Return the [X, Y] coordinate for the center point of the cell that contains the specified text.  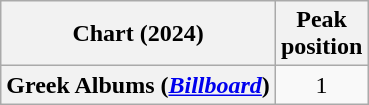
Greek Albums (Billboard) [138, 85]
Peakposition [321, 34]
1 [321, 85]
Chart (2024) [138, 34]
